For the text-containing cell, return its midpoint in (X, Y) coordinate format. 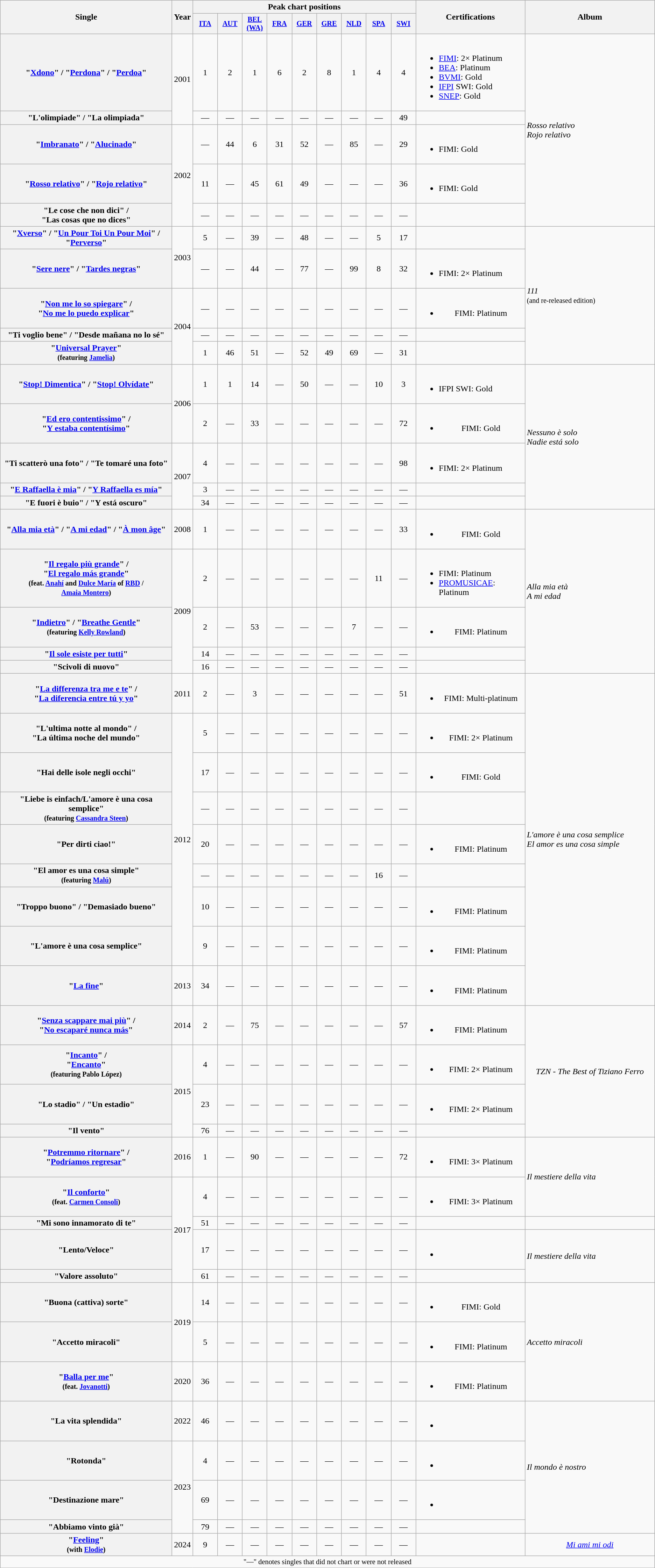
2002 (183, 176)
2019 (183, 1322)
FIMI: Multi-platinum (471, 693)
GRE (329, 24)
2013 (183, 986)
76 (205, 1130)
57 (404, 1025)
Mi ami mi odi (590, 1545)
"El amor es una cosa simple"(featuring Malú) (86, 875)
2017 (183, 1230)
"Xdono" / "Perdona" / "Perdoa" (86, 72)
"Stop! Dimentica" / "Stop! Olvídate" (86, 384)
"Rotonda" (86, 1461)
AUT (230, 24)
77 (304, 269)
FIMI: PlatinumPROMUSICAE: Platinum (471, 578)
TZN - The Best of Tiziano Ferro (590, 1071)
"Balla per me"(feat. Jovanotti) (86, 1382)
"Ti voglio bene" / "Desde mañana no lo sé" (86, 335)
98 (404, 463)
"Mi sono innamorato di te" (86, 1223)
"L'ultima notte al mondo" / "La última noche del mundo" (86, 733)
"Rosso relativo" / "Rojo relativo" (86, 184)
"Imbranato" / "Alucinado" (86, 144)
"La differenza tra me e te" /"La diferencia entre tú y yo" (86, 693)
Il mondo è nostro (590, 1467)
GER (304, 24)
"Universal Prayer"(featuring Jamelia) (86, 353)
50 (304, 384)
2015 (183, 1091)
Year (183, 17)
2020 (183, 1382)
48 (304, 238)
"Feeling"(with Elodie) (86, 1545)
"Scivoli di nuovo" (86, 667)
2003 (183, 257)
"Lento/Veloce" (86, 1249)
45 (255, 184)
"Senza scappare mai più" /"No escaparé nunca más" (86, 1025)
Rosso relativo Rojo relativo (590, 130)
Single (86, 17)
"L'olimpiade" / "La olimpiada" (86, 118)
"Il vento" (86, 1130)
"Troppo buono" / "Demasiado bueno" (86, 907)
"Liebe is einfach/L'amore è una cosa semplice"(featuring Cassandra Steen) (86, 808)
SPA (379, 24)
FIMI: 2× PlatinumBEA: PlatinumBVMI: GoldIFPI SWI: GoldSNEP: Gold (471, 72)
20 (205, 844)
"Sere nere" / "Tardes negras" (86, 269)
"Ed ero contentissimo" /"Y estaba contentísimo" (86, 423)
IFPI SWI: Gold (471, 384)
"—" denotes singles that did not chart or were not released (327, 1562)
2024 (183, 1545)
"Il regalo più grande" / "El regalo más grande" (feat. Anahí and Dulce María of RBD /Amaia Montero) (86, 578)
FRA (279, 24)
53 (255, 627)
"L'amore è una cosa semplice" (86, 946)
"Potremmo ritornare" /"Podríamos regresar" (86, 1157)
"Indietro" / "Breathe Gentle"(featuring Kelly Rowland) (86, 627)
79 (205, 1526)
"La vita splendida" (86, 1421)
"E fuori è buio" / "Y está oscuro" (86, 503)
99 (354, 269)
2008 (183, 529)
"Le cose che non dici" /"Las cosas que no dices" (86, 215)
"Il conforto"(feat. Carmen Consoli) (86, 1197)
"Valore assoluto" (86, 1276)
2006 (183, 404)
"Xverso" / "Un Pour Toi Un Pour Moi" /"Perverso" (86, 238)
Peak chart positions (304, 7)
"Hai delle isole negli occhi" (86, 772)
29 (404, 144)
Alla mia etàA mi edad (590, 591)
32 (404, 269)
Album (590, 17)
2011 (183, 693)
2007 (183, 476)
"Abbiamo vinto già" (86, 1526)
2016 (183, 1157)
"Destinazione mare" (86, 1500)
"Ti scatterò una foto" / "Te tomaré una foto" (86, 463)
2004 (183, 326)
"Lo stadio" / "Un estadio" (86, 1104)
75 (255, 1025)
L'amore è una cosa sempliceEl amor es una cosa simple (590, 839)
2023 (183, 1487)
Accetto miracoli (590, 1342)
2012 (183, 839)
Certifications (471, 17)
"Alla mia età" / "A mi edad" / "À mon âge" (86, 529)
"Accetto miracoli" (86, 1342)
39 (255, 238)
"Per dirti ciao!" (86, 844)
"La fine" (86, 986)
2014 (183, 1025)
SWI (404, 24)
2009 (183, 611)
23 (205, 1104)
7 (354, 627)
BEL(WA) (255, 24)
"E Raffaella è mia" / "Y Raffaella es mía" (86, 489)
"Incanto" /"Encanto" (featuring Pablo López) (86, 1065)
2001 (183, 79)
2022 (183, 1421)
85 (354, 144)
"Buona (cattiva) sorte" (86, 1303)
Nessuno è soloNadie está solo (590, 437)
"Il sole esiste per tutti" (86, 654)
ITA (205, 24)
111(and re-released edition) (590, 295)
"Non me lo so spiegare" /"No me lo puedo explicar" (86, 308)
NLD (354, 24)
90 (255, 1157)
